Extract the [X, Y] coordinate from the center of the cell holding the provided text.  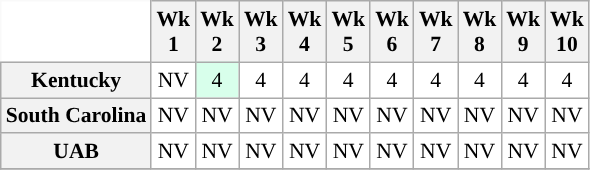
Wk7 [436, 32]
Wk5 [348, 32]
Wk9 [523, 32]
Wk3 [261, 32]
Kentucky [76, 80]
Wk2 [217, 32]
Wk10 [567, 32]
South Carolina [76, 116]
UAB [76, 152]
Wk4 [305, 32]
Wk 1 [173, 32]
Wk8 [480, 32]
Wk6 [392, 32]
